Locate the cell with the specified text and output its (X, Y) center coordinate. 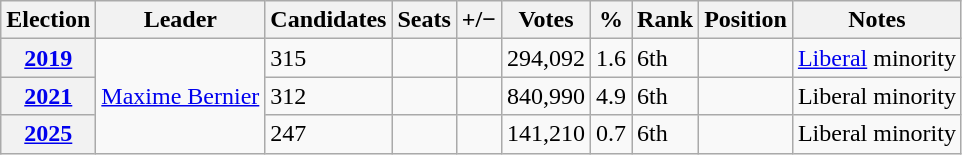
Candidates (328, 20)
Maxime Bernier (180, 96)
2019 (48, 58)
+/− (478, 20)
0.7 (610, 134)
4.9 (610, 96)
840,990 (546, 96)
1.6 (610, 58)
141,210 (546, 134)
247 (328, 134)
Votes (546, 20)
Leader (180, 20)
2021 (48, 96)
Rank (666, 20)
312 (328, 96)
2025 (48, 134)
Election (48, 20)
Seats (424, 20)
Position (746, 20)
315 (328, 58)
% (610, 20)
Notes (876, 20)
294,092 (546, 58)
